Output the (X, Y) coordinate of the center of the cell containing the given text.  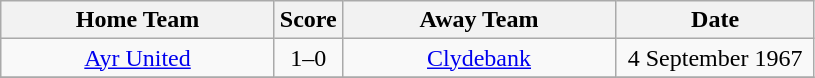
Away Team (479, 20)
Date (716, 20)
Home Team (138, 20)
4 September 1967 (716, 58)
1–0 (308, 58)
Score (308, 20)
Ayr United (138, 58)
Clydebank (479, 58)
